Determine the (X, Y) coordinate at the center of the cell enclosing the given text.  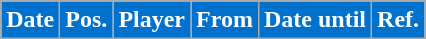
Ref. (398, 20)
Player (152, 20)
Date until (314, 20)
From (225, 20)
Pos. (86, 20)
Date (30, 20)
